Pinpoint the cell where the given text exists, returning its [X, Y] midpoint coordinate. 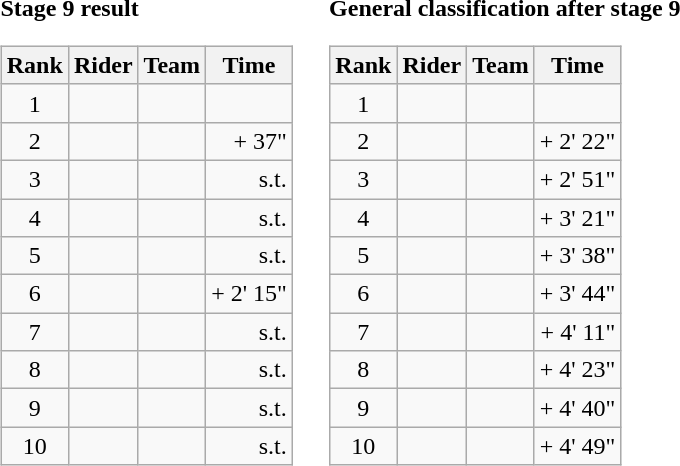
+ 3' 44" [578, 294]
+ 4' 40" [578, 408]
+ 4' 49" [578, 446]
+ 4' 23" [578, 370]
+ 3' 38" [578, 256]
+ 4' 11" [578, 332]
+ 2' 51" [578, 179]
+ 2' 15" [250, 294]
+ 2' 22" [578, 141]
+ 3' 21" [578, 217]
+ 37" [250, 141]
